Capture the cell that displays the provided text and extract its (x, y) central coordinate. 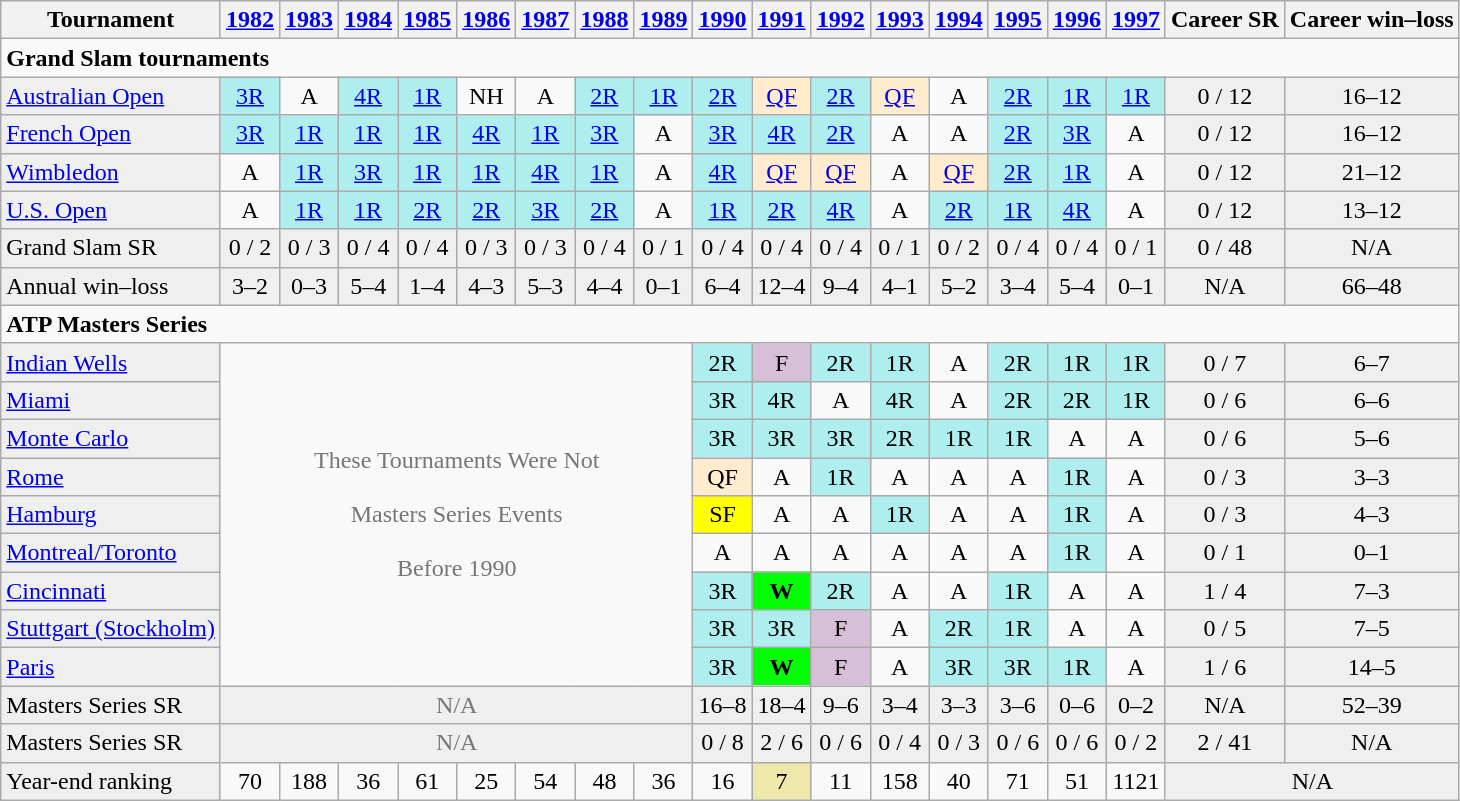
5–6 (1372, 438)
NH (486, 96)
71 (1018, 781)
7–5 (1372, 629)
French Open (111, 134)
Annual win–loss (111, 286)
21–12 (1372, 172)
Stuttgart (Stockholm) (111, 629)
1 / 4 (1224, 591)
13–12 (1372, 210)
16–8 (722, 705)
Grand Slam tournaments (730, 58)
0 / 8 (722, 743)
1–4 (428, 286)
40 (958, 781)
Hamburg (111, 515)
54 (546, 781)
0–6 (1076, 705)
1989 (664, 20)
9–6 (840, 705)
1996 (1076, 20)
4–1 (900, 286)
66–48 (1372, 286)
0 / 48 (1224, 248)
18–4 (782, 705)
2 / 6 (782, 743)
1994 (958, 20)
6–4 (722, 286)
1 / 6 (1224, 667)
Miami (111, 400)
6–7 (1372, 362)
6–6 (1372, 400)
3–2 (250, 286)
2 / 41 (1224, 743)
1985 (428, 20)
Monte Carlo (111, 438)
188 (310, 781)
Cincinnati (111, 591)
1990 (722, 20)
12–4 (782, 286)
Australian Open (111, 96)
16 (722, 781)
Montreal/Toronto (111, 553)
1995 (1018, 20)
Grand Slam SR (111, 248)
1991 (782, 20)
Paris (111, 667)
1988 (604, 20)
These Tournaments Were NotMasters Series EventsBefore 1990 (456, 514)
Career SR (1224, 20)
25 (486, 781)
3–6 (1018, 705)
1984 (368, 20)
0–2 (1136, 705)
4–4 (604, 286)
1121 (1136, 781)
Career win–loss (1372, 20)
70 (250, 781)
61 (428, 781)
7 (782, 781)
7–3 (1372, 591)
Wimbledon (111, 172)
14–5 (1372, 667)
1993 (900, 20)
1997 (1136, 20)
5–3 (546, 286)
Tournament (111, 20)
U.S. Open (111, 210)
Year-end ranking (111, 781)
Indian Wells (111, 362)
48 (604, 781)
0 / 5 (1224, 629)
SF (722, 515)
158 (900, 781)
0 / 7 (1224, 362)
0–3 (310, 286)
5–2 (958, 286)
Rome (111, 477)
1983 (310, 20)
1992 (840, 20)
11 (840, 781)
ATP Masters Series (730, 324)
9–4 (840, 286)
1986 (486, 20)
1987 (546, 20)
51 (1076, 781)
1982 (250, 20)
52–39 (1372, 705)
